Identify which cell holds the provided text, then report its [x, y] central coordinate. 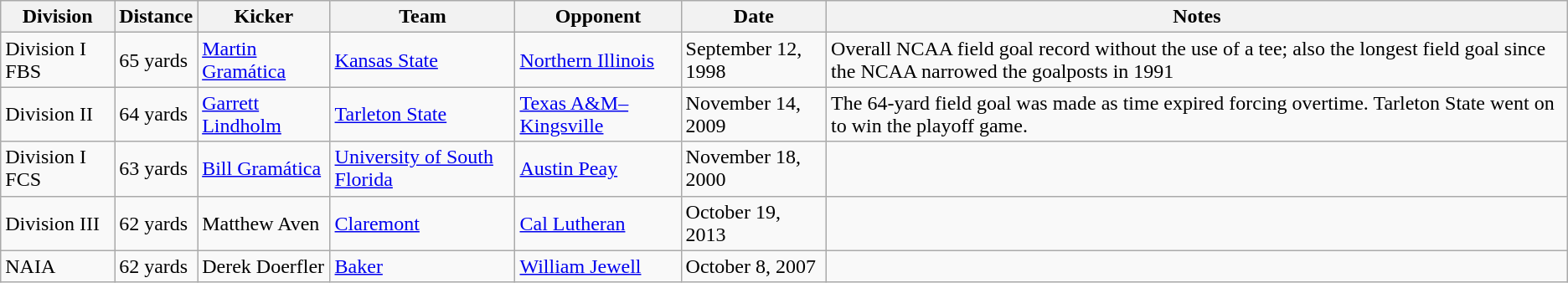
Kansas State [422, 60]
Northern Illinois [598, 60]
November 14, 2009 [754, 114]
Texas A&M–Kingsville [598, 114]
The 64-yard field goal was made as time expired forcing overtime. Tarleton State went on to win the playoff game. [1198, 114]
Division I FCS [58, 169]
Division II [58, 114]
November 18, 2000 [754, 169]
Garrett Lindholm [264, 114]
University of South Florida [422, 169]
Division III [58, 223]
Team [422, 17]
October 19, 2013 [754, 223]
Kicker [264, 17]
Tarleton State [422, 114]
Cal Lutheran [598, 223]
Derek Doerfler [264, 266]
Baker [422, 266]
Notes [1198, 17]
63 yards [156, 169]
Date [754, 17]
Bill Gramática [264, 169]
NAIA [58, 266]
Matthew Aven [264, 223]
October 8, 2007 [754, 266]
64 yards [156, 114]
Claremont [422, 223]
William Jewell [598, 266]
September 12, 1998 [754, 60]
Martin Gramática [264, 60]
Division I FBS [58, 60]
Overall NCAA field goal record without the use of a tee; also the longest field goal since the NCAA narrowed the goalposts in 1991 [1198, 60]
Austin Peay [598, 169]
Division [58, 17]
Opponent [598, 17]
Distance [156, 17]
65 yards [156, 60]
